Locate the cell with the specified text and output its (X, Y) center coordinate. 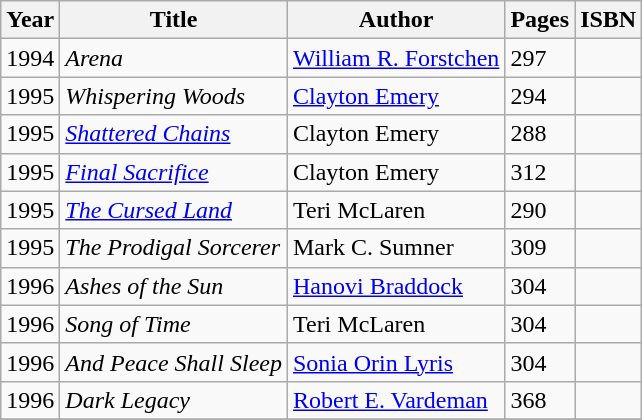
312 (540, 172)
Robert E. Vardeman (396, 400)
And Peace Shall Sleep (174, 362)
Shattered Chains (174, 134)
ISBN (608, 20)
Author (396, 20)
Title (174, 20)
Song of Time (174, 324)
Ashes of the Sun (174, 286)
Arena (174, 58)
297 (540, 58)
Hanovi Braddock (396, 286)
Pages (540, 20)
The Cursed Land (174, 210)
294 (540, 96)
Year (30, 20)
Final Sacrifice (174, 172)
288 (540, 134)
The Prodigal Sorcerer (174, 248)
290 (540, 210)
Dark Legacy (174, 400)
1994 (30, 58)
309 (540, 248)
368 (540, 400)
Whispering Woods (174, 96)
Mark C. Sumner (396, 248)
Sonia Orin Lyris (396, 362)
William R. Forstchen (396, 58)
